Find where the given text appears and provide that cell's center as [X, Y] coordinate. 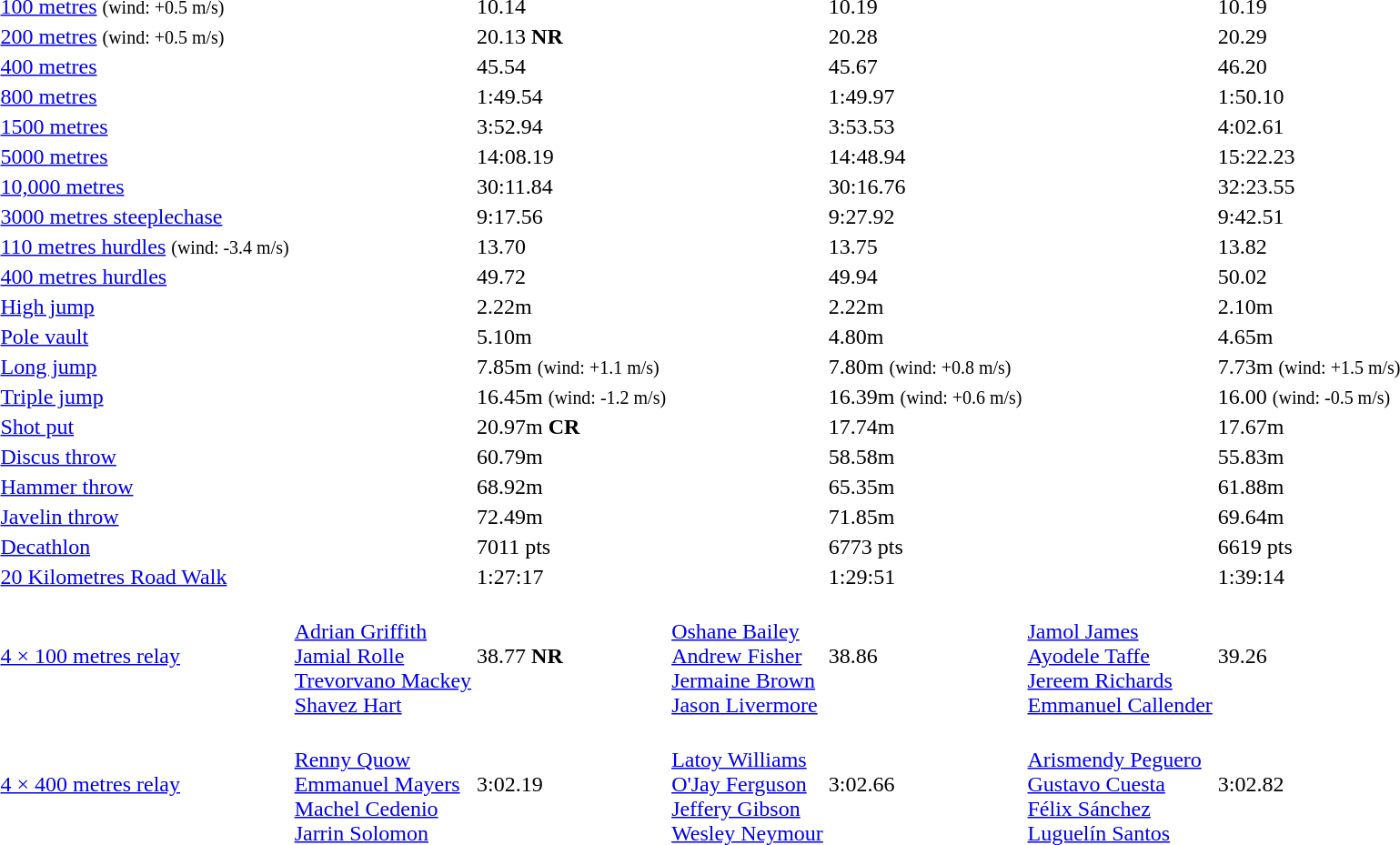
14:08.19 [571, 156]
60.79m [571, 457]
5.10m [571, 337]
72.49m [571, 517]
20.13 NR [571, 36]
14:48.94 [925, 156]
1:27:17 [571, 577]
Adrian Griffith Jamial Rolle Trevorvano Mackey Shavez Hart [382, 656]
7.85m (wind: +1.1 m/s) [571, 367]
9:27.92 [925, 216]
13.75 [925, 246]
38.86 [925, 656]
49.72 [571, 277]
68.92m [571, 487]
9:17.56 [571, 216]
4.80m [925, 337]
20.28 [925, 36]
3:52.94 [571, 126]
30:11.84 [571, 186]
6773 pts [925, 547]
1:49.97 [925, 96]
16.45m (wind: -1.2 m/s) [571, 397]
7.80m (wind: +0.8 m/s) [925, 367]
3:53.53 [925, 126]
Jamol James Ayodele Taffe Jereem Richards Emmanuel Callender [1120, 656]
45.54 [571, 66]
30:16.76 [925, 186]
1:49.54 [571, 96]
Oshane Bailey Andrew Fisher Jermaine Brown Jason Livermore [748, 656]
49.94 [925, 277]
7011 pts [571, 547]
58.58m [925, 457]
45.67 [925, 66]
16.39m (wind: +0.6 m/s) [925, 397]
38.77 NR [571, 656]
17.74m [925, 427]
13.70 [571, 246]
1:29:51 [925, 577]
65.35m [925, 487]
71.85m [925, 517]
20.97m CR [571, 427]
